Return [X, Y] of the center of cell containing provided text 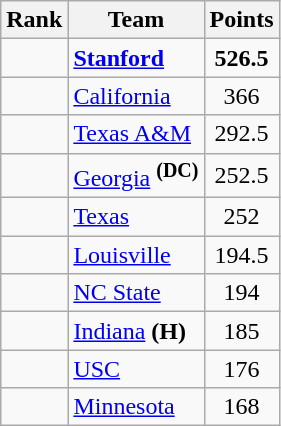
Indiana (H) [136, 331]
Minnesota [136, 407]
185 [242, 331]
168 [242, 407]
Stanford [136, 58]
Georgia (DC) [136, 176]
252 [242, 217]
526.5 [242, 58]
292.5 [242, 134]
USC [136, 369]
366 [242, 96]
Rank [34, 20]
Team [136, 20]
194.5 [242, 255]
194 [242, 293]
Points [242, 20]
Louisville [136, 255]
176 [242, 369]
California [136, 96]
Texas [136, 217]
Texas A&M [136, 134]
252.5 [242, 176]
NC State [136, 293]
